Scan for the cell matching the given text and deliver its (X, Y) coordinate at center. 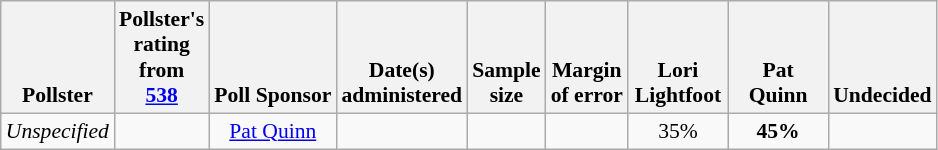
Pat Quinn (272, 131)
Marginof error (587, 57)
Unspecified (58, 131)
PatQuinn (778, 57)
LoriLightfoot (678, 57)
Pollster (58, 57)
Samplesize (506, 57)
Undecided (882, 57)
Poll Sponsor (272, 57)
Pollster'sratingfrom538 (162, 57)
Date(s)administered (402, 57)
45% (778, 131)
35% (678, 131)
